For the text-containing cell, return its midpoint in (x, y) coordinate format. 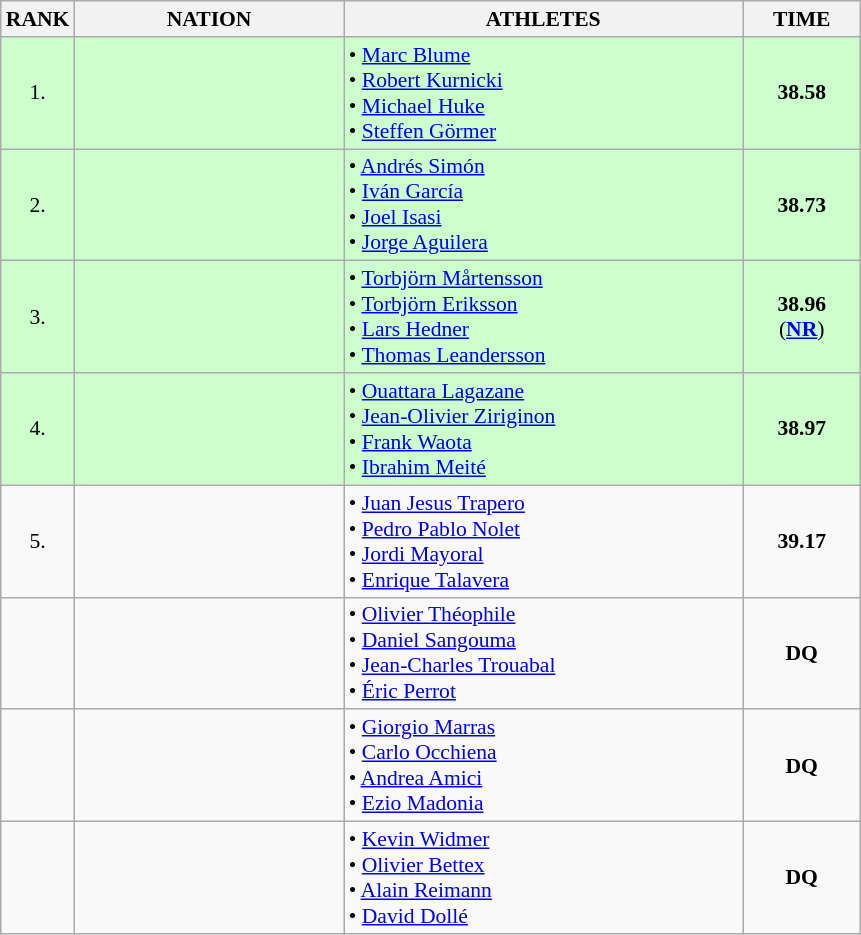
• Andrés Simón• Iván García• Joel Isasi• Jorge Aguilera (544, 205)
• Marc Blume• Robert Kurnicki• Michael Huke• Steffen Görmer (544, 93)
• Juan Jesus Trapero• Pedro Pablo Nolet• Jordi Mayoral• Enrique Talavera (544, 541)
• Torbjörn Mårtensson• Torbjörn Eriksson• Lars Hedner• Thomas Leandersson (544, 317)
38.96(NR) (802, 317)
• Giorgio Marras• Carlo Occhiena• Andrea Amici• Ezio Madonia (544, 766)
ATHLETES (544, 19)
• Olivier Théophile• Daniel Sangouma• Jean-Charles Trouabal• Éric Perrot (544, 653)
• Kevin Widmer• Olivier Bettex• Alain Reimann• David Dollé (544, 878)
5. (38, 541)
NATION (208, 19)
RANK (38, 19)
38.97 (802, 429)
4. (38, 429)
3. (38, 317)
2. (38, 205)
1. (38, 93)
38.58 (802, 93)
• Ouattara Lagazane• Jean-Olivier Ziriginon• Frank Waota• Ibrahim Meité (544, 429)
TIME (802, 19)
38.73 (802, 205)
39.17 (802, 541)
